Find where the given text appears and provide that cell's center as (x, y) coordinate. 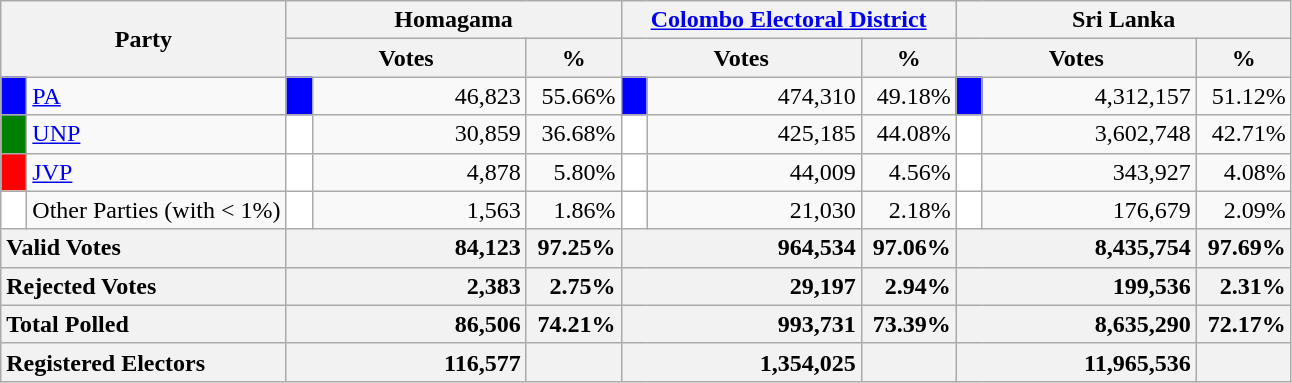
Valid Votes (144, 248)
3,602,748 (1089, 134)
1,563 (419, 210)
46,823 (419, 96)
55.66% (574, 96)
Registered Electors (144, 362)
343,927 (1089, 172)
44.08% (908, 134)
8,635,290 (1076, 324)
993,731 (741, 324)
36.68% (574, 134)
21,030 (754, 210)
Rejected Votes (144, 286)
Total Polled (144, 324)
4,312,157 (1089, 96)
2.75% (574, 286)
2.18% (908, 210)
97.69% (1244, 248)
PA (156, 96)
425,185 (754, 134)
Colombo Electoral District (788, 20)
42.71% (1244, 134)
4.56% (908, 172)
2,383 (406, 286)
30,859 (419, 134)
44,009 (754, 172)
UNP (156, 134)
2.31% (1244, 286)
97.25% (574, 248)
4.08% (1244, 172)
51.12% (1244, 96)
72.17% (1244, 324)
199,536 (1076, 286)
2.09% (1244, 210)
74.21% (574, 324)
Other Parties (with < 1%) (156, 210)
2.94% (908, 286)
11,965,536 (1076, 362)
8,435,754 (1076, 248)
Party (144, 39)
474,310 (754, 96)
86,506 (406, 324)
1.86% (574, 210)
73.39% (908, 324)
JVP (156, 172)
176,679 (1089, 210)
5.80% (574, 172)
97.06% (908, 248)
4,878 (419, 172)
Sri Lanka (1124, 20)
1,354,025 (741, 362)
116,577 (406, 362)
Homagama (454, 20)
29,197 (741, 286)
964,534 (741, 248)
84,123 (406, 248)
49.18% (908, 96)
